Output the (x, y) coordinate of the center of the cell containing the given text.  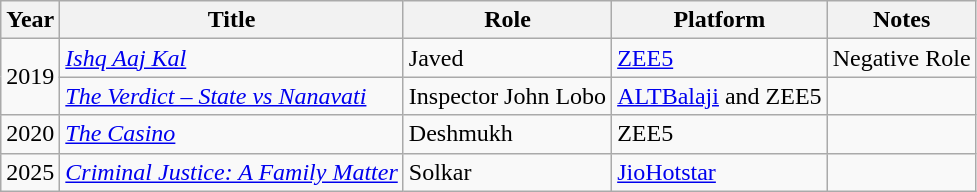
Inspector John Lobo (507, 96)
The Verdict – State vs Nanavati (232, 96)
ALTBalaji and ZEE5 (720, 96)
2019 (30, 77)
Role (507, 20)
Year (30, 20)
Platform (720, 20)
Notes (902, 20)
2025 (30, 172)
Ishq Aaj Kal (232, 58)
Solkar (507, 172)
2020 (30, 134)
Deshmukh (507, 134)
Negative Role (902, 58)
Javed (507, 58)
Criminal Justice: A Family Matter (232, 172)
The Casino (232, 134)
JioHotstar (720, 172)
Title (232, 20)
